For the text-containing cell, return its midpoint in (X, Y) coordinate format. 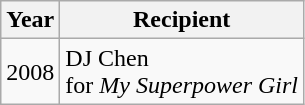
Recipient (182, 20)
2008 (30, 72)
DJ Chen for My Superpower Girl (182, 72)
Year (30, 20)
